Detect which cell encompasses the target text, then output its (X, Y) center coordinate. 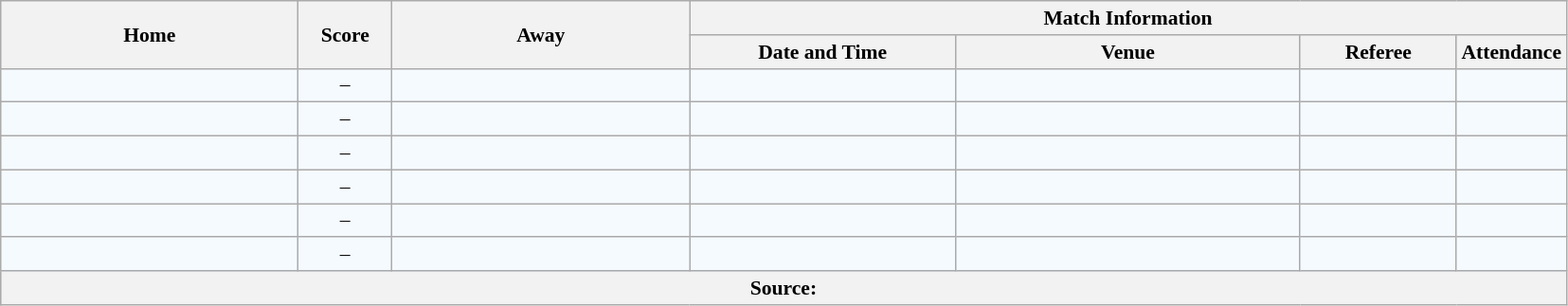
Attendance (1511, 52)
Home (150, 34)
Venue (1128, 52)
Source: (784, 288)
Date and Time (822, 52)
Referee (1378, 52)
Score (345, 34)
Match Information (1127, 18)
Away (541, 34)
